From the cell containing the given text, extract its center point as (X, Y) coordinate. 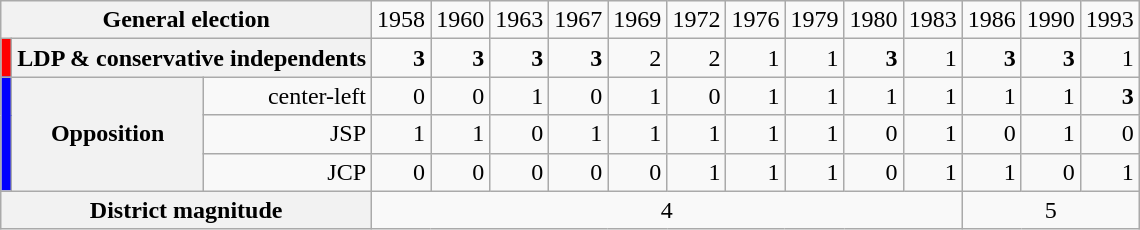
JSP (287, 134)
1969 (638, 20)
LDP & conservative independents (192, 58)
1979 (814, 20)
1976 (756, 20)
1958 (402, 20)
1993 (1110, 20)
JCP (287, 172)
General election (186, 20)
1983 (932, 20)
1960 (460, 20)
District magnitude (186, 210)
center-left (287, 96)
1980 (874, 20)
1967 (578, 20)
5 (1050, 210)
1986 (992, 20)
1990 (1050, 20)
4 (668, 210)
1963 (520, 20)
Opposition (108, 134)
1972 (696, 20)
